Output the (x, y) coordinate of the center of the cell containing the given text.  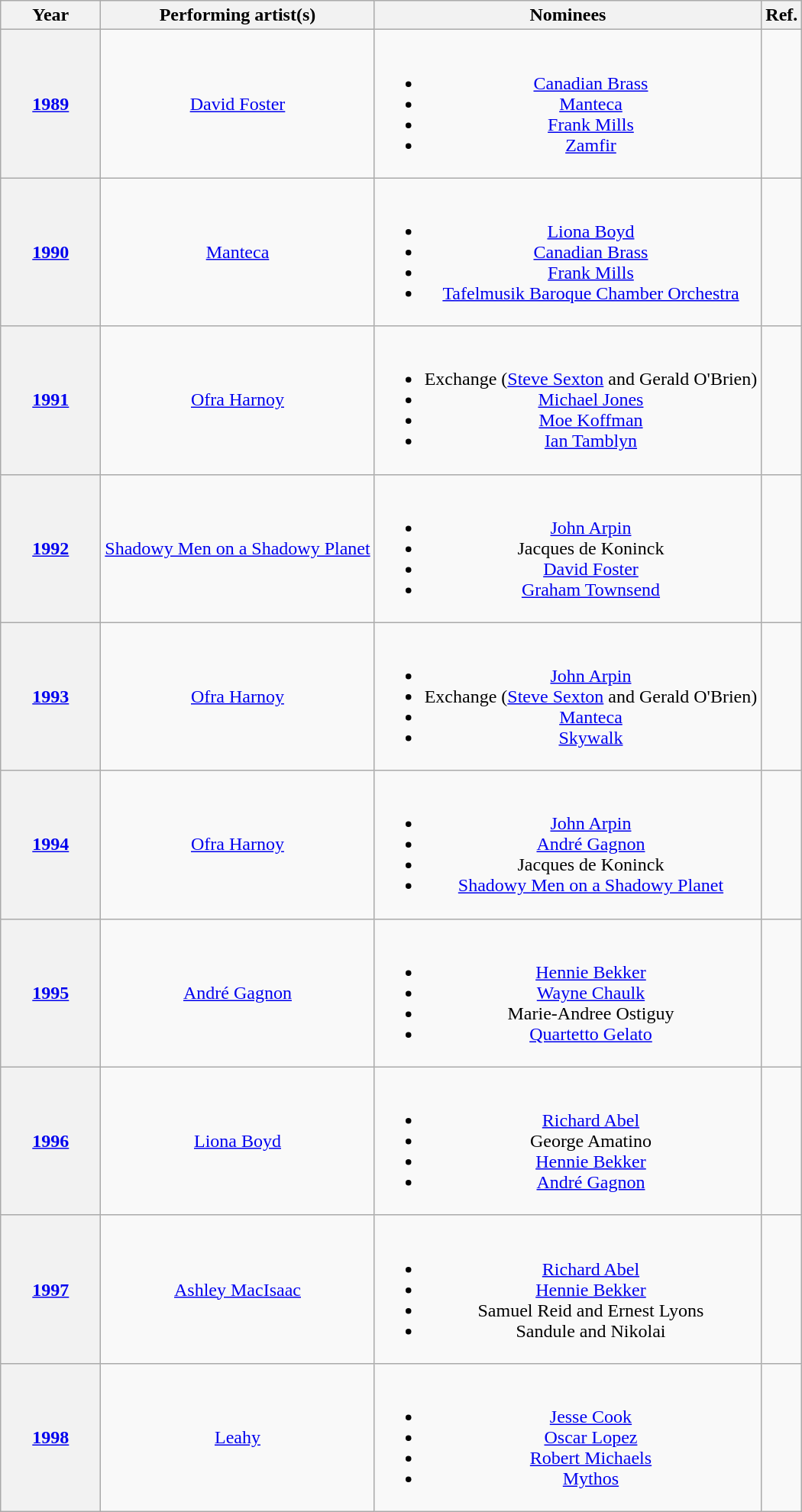
Liona BoydCanadian BrassFrank MillsTafelmusik Baroque Chamber Orchestra (568, 252)
John ArpinJacques de KoninckDavid FosterGraham Townsend (568, 548)
1996 (50, 1141)
Ref. (782, 15)
1993 (50, 696)
1995 (50, 993)
John ArpinExchange (Steve Sexton and Gerald O'Brien)MantecaSkywalk (568, 696)
Leahy (238, 1437)
Canadian BrassMantecaFrank MillsZamfir (568, 104)
Year (50, 15)
1991 (50, 400)
Richard AbelGeorge AmatinoHennie BekkerAndré Gagnon (568, 1141)
Performing artist(s) (238, 15)
1994 (50, 845)
David Foster (238, 104)
1997 (50, 1289)
Richard AbelHennie BekkerSamuel Reid and Ernest LyonsSandule and Nikolai (568, 1289)
1998 (50, 1437)
Shadowy Men on a Shadowy Planet (238, 548)
1990 (50, 252)
Ashley MacIsaac (238, 1289)
Hennie BekkerWayne ChaulkMarie-Andree OstiguyQuartetto Gelato (568, 993)
1989 (50, 104)
John ArpinAndré GagnonJacques de KoninckShadowy Men on a Shadowy Planet (568, 845)
André Gagnon (238, 993)
Nominees (568, 15)
1992 (50, 548)
Liona Boyd (238, 1141)
Exchange (Steve Sexton and Gerald O'Brien)Michael JonesMoe KoffmanIan Tamblyn (568, 400)
Jesse CookOscar LopezRobert MichaelsMythos (568, 1437)
Manteca (238, 252)
